Return the [x, y] coordinate for the center point of the cell that contains the specified text.  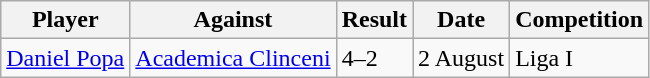
Player [66, 20]
Against [233, 20]
Competition [580, 20]
2 August [462, 58]
Liga I [580, 58]
Daniel Popa [66, 58]
Academica Clinceni [233, 58]
4–2 [374, 58]
Date [462, 20]
Result [374, 20]
